Extract the [x, y] coordinate from the center of the cell holding the provided text.  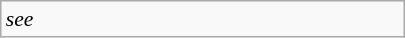
see [203, 19]
